Pinpoint the cell where the given text exists, returning its [X, Y] midpoint coordinate. 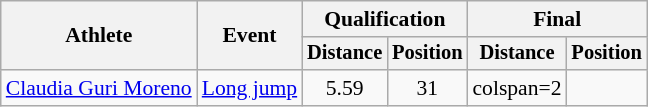
5.59 [344, 88]
Claudia Guri Moreno [99, 88]
Long jump [250, 88]
Qualification [384, 19]
Event [250, 36]
Athlete [99, 36]
31 [427, 88]
colspan=2 [516, 88]
Final [556, 19]
